Pinpoint the cell where the given text exists, returning its (X, Y) midpoint coordinate. 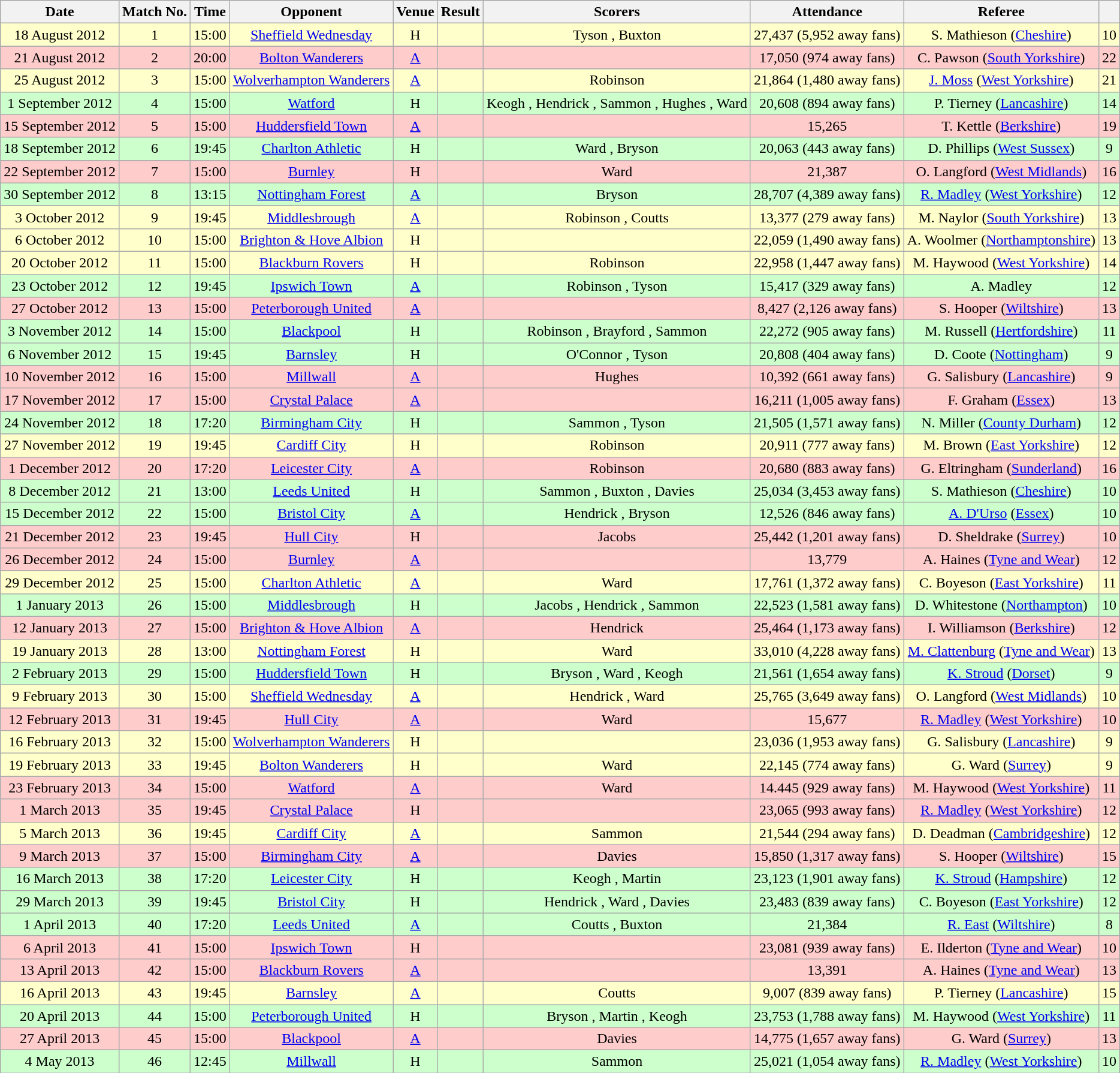
18 (155, 423)
Hendrick , Bryson (617, 514)
7 (155, 171)
J. Moss (West Yorkshire) (1001, 80)
4 May 2013 (60, 1062)
15,850 (1,317 away fans) (827, 856)
9,007 (839 away fans) (827, 993)
1 (155, 35)
Sammon , Buxton , Davies (617, 491)
15,417 (329 away fans) (827, 286)
M. Clattenburg (Tyne and Wear) (1001, 650)
20:00 (210, 58)
44 (155, 1016)
Hughes (617, 377)
33,010 (4,228 away fans) (827, 650)
Time (210, 12)
46 (155, 1062)
Match No. (155, 12)
21,544 (294 away fans) (827, 833)
29 December 2012 (60, 582)
21,561 (1,654 away fans) (827, 674)
21,864 (1,480 away fans) (827, 80)
16,211 (1,005 away fans) (827, 400)
T. Kettle (Berkshire) (1001, 126)
Date (60, 12)
31 (155, 719)
13,377 (279 away fans) (827, 217)
12 January 2013 (60, 628)
21,387 (827, 171)
37 (155, 856)
20,608 (894 away fans) (827, 103)
35 (155, 810)
Coutts (617, 993)
5 March 2013 (60, 833)
Bryson , Ward , Keogh (617, 674)
Ward , Bryson (617, 149)
20 (155, 468)
25,765 (3,649 away fans) (827, 697)
M. Brown (East Yorkshire) (1001, 445)
20 October 2012 (60, 263)
8,427 (2,126 away fans) (827, 309)
1 January 2013 (60, 605)
A. Woolmer (Northamptonshire) (1001, 240)
Hendrick , Ward , Davies (617, 902)
D. Deadman (Cambridgeshire) (1001, 833)
14.445 (929 away fans) (827, 788)
23,753 (1,788 away fans) (827, 1016)
23 October 2012 (60, 286)
23,123 (1,901 away fans) (827, 879)
3 October 2012 (60, 217)
13,779 (827, 559)
43 (155, 993)
D. Phillips (West Sussex) (1001, 149)
15,265 (827, 126)
25,442 (1,201 away fans) (827, 536)
25,464 (1,173 away fans) (827, 628)
Robinson , Coutts (617, 217)
26 December 2012 (60, 559)
D. Sheldrake (Surrey) (1001, 536)
32 (155, 742)
22,272 (905 away fans) (827, 331)
29 March 2013 (60, 902)
13:15 (210, 194)
23 February 2013 (60, 788)
25 August 2012 (60, 80)
15,677 (827, 719)
21 December 2012 (60, 536)
27 April 2013 (60, 1039)
30 September 2012 (60, 194)
24 (155, 559)
Coutts , Buxton (617, 924)
19 January 2013 (60, 650)
18 September 2012 (60, 149)
18 August 2012 (60, 35)
K. Stroud (Dorset) (1001, 674)
29 (155, 674)
22,523 (1,581 away fans) (827, 605)
23,036 (1,953 away fans) (827, 742)
Attendance (827, 12)
Keogh , Martin (617, 879)
I. Williamson (Berkshire) (1001, 628)
45 (155, 1039)
Venue (415, 12)
O'Connor , Tyson (617, 354)
20,063 (443 away fans) (827, 149)
21 August 2012 (60, 58)
23,065 (993 away fans) (827, 810)
6 April 2013 (60, 947)
Tyson , Buxton (617, 35)
12 February 2013 (60, 719)
23,483 (839 away fans) (827, 902)
25 (155, 582)
28 (155, 650)
Bryson , Martin , Keogh (617, 1016)
Opponent (312, 12)
41 (155, 947)
16 March 2013 (60, 879)
27 (155, 628)
R. East (Wiltshire) (1001, 924)
22 September 2012 (60, 171)
Bryson (617, 194)
N. Miller (County Durham) (1001, 423)
27 November 2012 (60, 445)
16 February 2013 (60, 742)
28,707 (4,389 away fans) (827, 194)
9 March 2013 (60, 856)
20 April 2013 (60, 1016)
34 (155, 788)
10,392 (661 away fans) (827, 377)
1 March 2013 (60, 810)
Result (460, 12)
13 April 2013 (60, 970)
36 (155, 833)
F. Graham (Essex) (1001, 400)
21,384 (827, 924)
39 (155, 902)
20,911 (777 away fans) (827, 445)
Scorers (617, 12)
Jacobs (617, 536)
G. Eltringham (Sunderland) (1001, 468)
M. Russell (Hertfordshire) (1001, 331)
D. Whitestone (Northampton) (1001, 605)
26 (155, 605)
9 February 2013 (60, 697)
25,034 (3,453 away fans) (827, 491)
1 September 2012 (60, 103)
22,059 (1,490 away fans) (827, 240)
27,437 (5,952 away fans) (827, 35)
17,761 (1,372 away fans) (827, 582)
Hendrick (617, 628)
Keogh , Hendrick , Sammon , Hughes , Ward (617, 103)
4 (155, 103)
24 November 2012 (60, 423)
6 (155, 149)
E. Ilderton (Tyne and Wear) (1001, 947)
25,021 (1,054 away fans) (827, 1062)
20,808 (404 away fans) (827, 354)
A. D'Urso (Essex) (1001, 514)
33 (155, 765)
17 (155, 400)
19 February 2013 (60, 765)
2 (155, 58)
8 December 2012 (60, 491)
Sammon , Tyson (617, 423)
6 October 2012 (60, 240)
6 November 2012 (60, 354)
13,391 (827, 970)
Robinson , Tyson (617, 286)
15 December 2012 (60, 514)
30 (155, 697)
17,050 (974 away fans) (827, 58)
14,775 (1,657 away fans) (827, 1039)
C. Pawson (South Yorkshire) (1001, 58)
Referee (1001, 12)
16 April 2013 (60, 993)
Jacobs , Hendrick , Sammon (617, 605)
2 February 2013 (60, 674)
12:45 (210, 1062)
D. Coote (Nottingham) (1001, 354)
38 (155, 879)
12,526 (846 away fans) (827, 514)
K. Stroud (Hampshire) (1001, 879)
22,145 (774 away fans) (827, 765)
27 October 2012 (60, 309)
Robinson , Brayford , Sammon (617, 331)
3 November 2012 (60, 331)
3 (155, 80)
21,505 (1,571 away fans) (827, 423)
23,081 (939 away fans) (827, 947)
1 April 2013 (60, 924)
40 (155, 924)
15 September 2012 (60, 126)
1 December 2012 (60, 468)
20,680 (883 away fans) (827, 468)
22,958 (1,447 away fans) (827, 263)
42 (155, 970)
Hendrick , Ward (617, 697)
5 (155, 126)
A. Madley (1001, 286)
10 November 2012 (60, 377)
17 November 2012 (60, 400)
23 (155, 536)
M. Naylor (South Yorkshire) (1001, 217)
